Return the (X, Y) coordinate for the center point of the cell that contains the specified text.  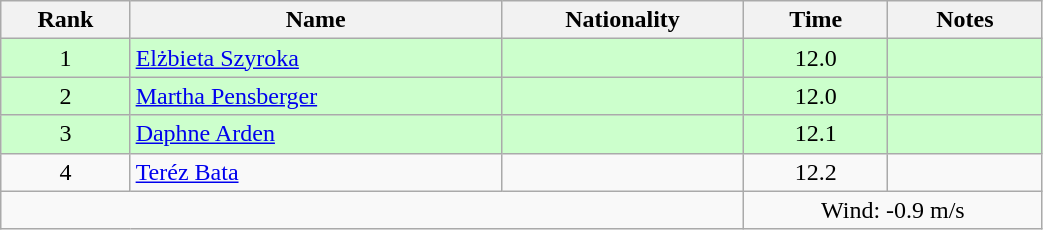
12.1 (816, 134)
Teréz Bata (316, 172)
Time (816, 20)
1 (66, 58)
Martha Pensberger (316, 96)
3 (66, 134)
Nationality (622, 20)
2 (66, 96)
Daphne Arden (316, 134)
4 (66, 172)
12.2 (816, 172)
Elżbieta Szyroka (316, 58)
Wind: -0.9 m/s (893, 210)
Notes (965, 20)
Rank (66, 20)
Name (316, 20)
